Search for the cell housing the specified text and yield its [x, y] center coordinate. 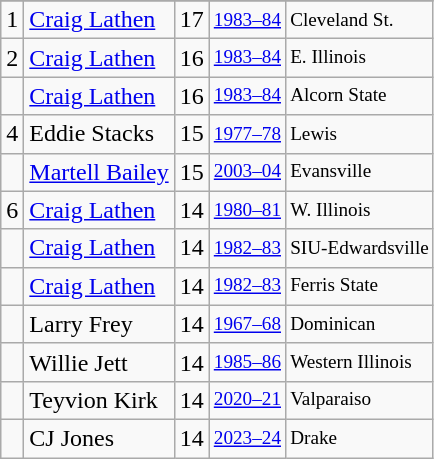
SIU-Edwardsville [360, 248]
17 [192, 20]
Alcorn State [360, 96]
Teyvion Kirk [99, 400]
Cleveland St. [360, 20]
E. Illinois [360, 58]
4 [12, 134]
1977–78 [247, 134]
2023–24 [247, 438]
1985–86 [247, 362]
Evansville [360, 172]
6 [12, 210]
2 [12, 58]
Martell Bailey [99, 172]
CJ Jones [99, 438]
Valparaiso [360, 400]
1980–81 [247, 210]
Western Illinois [360, 362]
1967–68 [247, 324]
Ferris State [360, 286]
Lewis [360, 134]
W. Illinois [360, 210]
Willie Jett [99, 362]
Dominican [360, 324]
Drake [360, 438]
Eddie Stacks [99, 134]
Larry Frey [99, 324]
2003–04 [247, 172]
2020–21 [247, 400]
1 [12, 20]
